Return the [x, y] coordinate for the center point of the cell that contains the specified text.  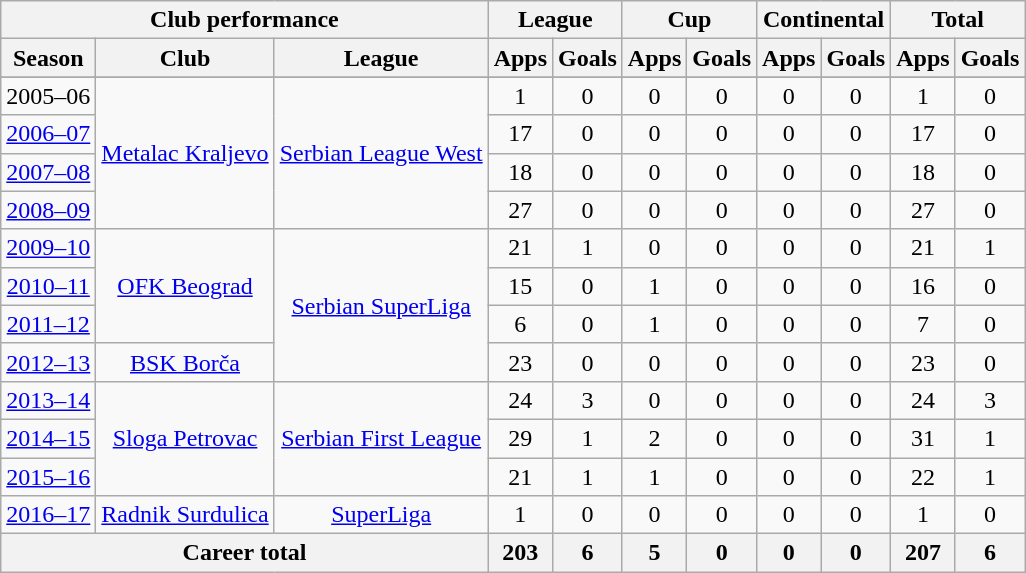
Club [185, 58]
2009–10 [48, 248]
Continental [824, 20]
2011–12 [48, 324]
Serbian First League [381, 438]
Club performance [244, 20]
2010–11 [48, 286]
2007–08 [48, 172]
2006–07 [48, 134]
2012–13 [48, 362]
2013–14 [48, 400]
Serbian League West [381, 153]
22 [923, 477]
Radnik Surdulica [185, 515]
Metalac Kraljevo [185, 153]
2016–17 [48, 515]
31 [923, 438]
2 [654, 438]
2008–09 [48, 210]
Serbian SuperLiga [381, 305]
SuperLiga [381, 515]
7 [923, 324]
16 [923, 286]
2014–15 [48, 438]
5 [654, 553]
203 [520, 553]
Total [958, 20]
2005–06 [48, 96]
Career total [244, 553]
29 [520, 438]
OFK Beograd [185, 286]
2015–16 [48, 477]
Season [48, 58]
15 [520, 286]
Sloga Petrovac [185, 438]
BSK Borča [185, 362]
207 [923, 553]
Cup [689, 20]
